Return (X, Y) of the center of cell containing provided text 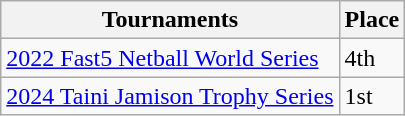
2022 Fast5 Netball World Series (170, 58)
4th (372, 58)
Tournaments (170, 20)
1st (372, 96)
Place (372, 20)
2024 Taini Jamison Trophy Series (170, 96)
